Pinpoint the cell where the given text exists, returning its [X, Y] midpoint coordinate. 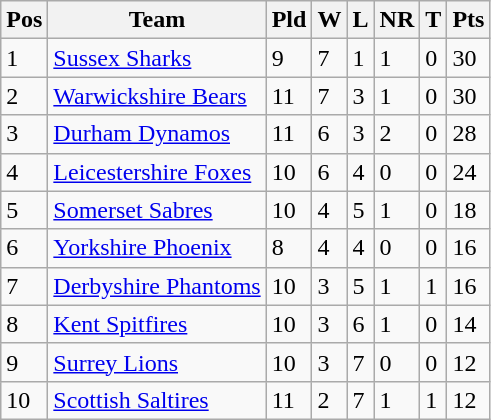
Surrey Lions [157, 362]
Pos [24, 20]
Team [157, 20]
W [330, 20]
Scottish Saltires [157, 400]
T [434, 20]
14 [468, 324]
Yorkshire Phoenix [157, 248]
Leicestershire Foxes [157, 172]
L [360, 20]
Warwickshire Bears [157, 96]
Pts [468, 20]
Sussex Sharks [157, 58]
28 [468, 134]
NR [397, 20]
Somerset Sabres [157, 210]
Pld [289, 20]
Durham Dynamos [157, 134]
24 [468, 172]
18 [468, 210]
Kent Spitfires [157, 324]
Derbyshire Phantoms [157, 286]
